Return the [x, y] coordinate for the center point of the cell that contains the specified text.  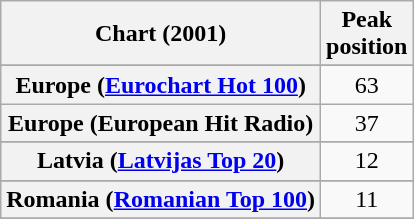
37 [367, 123]
Latvia (Latvijas Top 20) [161, 161]
63 [367, 85]
Romania (Romanian Top 100) [161, 199]
Europe (Eurochart Hot 100) [161, 85]
Europe (European Hit Radio) [161, 123]
Chart (2001) [161, 34]
12 [367, 161]
11 [367, 199]
Peakposition [367, 34]
